Find where the given text appears and provide that cell's center as (X, Y) coordinate. 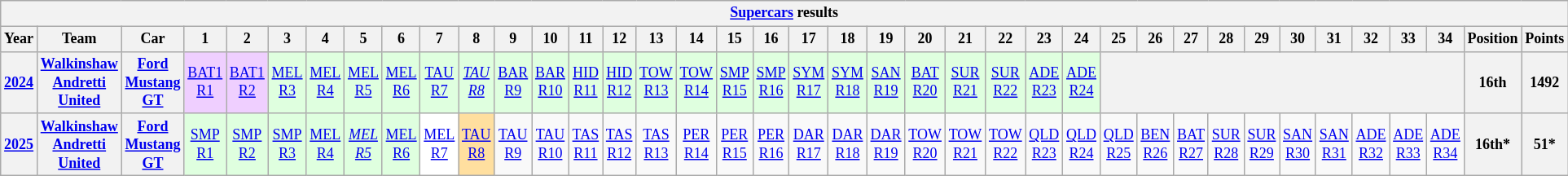
MELR3 (287, 82)
BENR26 (1155, 144)
QLDR25 (1118, 144)
TAUR10 (551, 144)
SANR30 (1298, 144)
BAT1R1 (205, 82)
ADER34 (1445, 144)
SYMR17 (809, 82)
TOWR20 (925, 144)
31 (1334, 39)
ADER23 (1044, 82)
SMPR15 (735, 82)
TOWR14 (696, 82)
HIDR11 (585, 82)
ADER32 (1371, 144)
BATR27 (1191, 144)
TOWR13 (657, 82)
Position (1492, 39)
16 (771, 39)
SURR21 (964, 82)
20 (925, 39)
32 (1371, 39)
30 (1298, 39)
MELR7 (440, 144)
2025 (20, 144)
SMPR2 (248, 144)
11 (585, 39)
18 (848, 39)
28 (1226, 39)
SMPR16 (771, 82)
Car (153, 39)
25 (1118, 39)
SMPR3 (287, 144)
33 (1408, 39)
DARR19 (886, 144)
13 (657, 39)
DARR18 (848, 144)
SURR28 (1226, 144)
26 (1155, 39)
1492 (1544, 82)
3 (287, 39)
14 (696, 39)
PERR16 (771, 144)
HIDR12 (619, 82)
7 (440, 39)
51* (1544, 144)
5 (363, 39)
2 (248, 39)
Team (79, 39)
2024 (20, 82)
PERR14 (696, 144)
Supercars results (784, 13)
Year (20, 39)
6 (401, 39)
16th* (1492, 144)
24 (1082, 39)
SMPR1 (205, 144)
TASR13 (657, 144)
TAUR7 (440, 82)
DARR17 (809, 144)
27 (1191, 39)
TOWR21 (964, 144)
BAT1R2 (248, 82)
BARR9 (513, 82)
TASR11 (585, 144)
ADER33 (1408, 144)
QLDR24 (1082, 144)
PERR15 (735, 144)
29 (1262, 39)
10 (551, 39)
21 (964, 39)
ADER24 (1082, 82)
SURR29 (1262, 144)
17 (809, 39)
22 (1005, 39)
TOWR22 (1005, 144)
15 (735, 39)
BARR10 (551, 82)
Points (1544, 39)
8 (477, 39)
SYMR18 (848, 82)
BATR20 (925, 82)
23 (1044, 39)
34 (1445, 39)
SANR19 (886, 82)
TASR12 (619, 144)
4 (326, 39)
16th (1492, 82)
TAUR9 (513, 144)
SANR31 (1334, 144)
SURR22 (1005, 82)
9 (513, 39)
1 (205, 39)
QLDR23 (1044, 144)
19 (886, 39)
12 (619, 39)
